Scan for the cell matching the given text and deliver its (X, Y) coordinate at center. 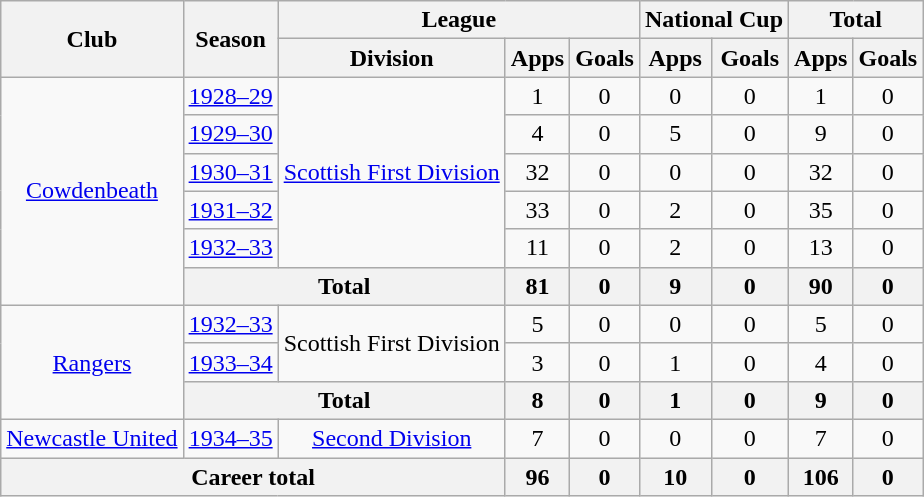
1933–34 (230, 362)
1929–30 (230, 134)
11 (537, 248)
Newcastle United (92, 438)
Rangers (92, 362)
81 (537, 286)
Season (230, 39)
13 (821, 248)
10 (675, 477)
National Cup (714, 20)
Career total (254, 477)
1930–31 (230, 172)
1931–32 (230, 210)
Second Division (392, 438)
3 (537, 362)
106 (821, 477)
Division (392, 58)
Cowdenbeath (92, 191)
Club (92, 39)
League (458, 20)
8 (537, 400)
1934–35 (230, 438)
1928–29 (230, 96)
96 (537, 477)
90 (821, 286)
33 (537, 210)
35 (821, 210)
